Find where the given text appears and provide that cell's center as (X, Y) coordinate. 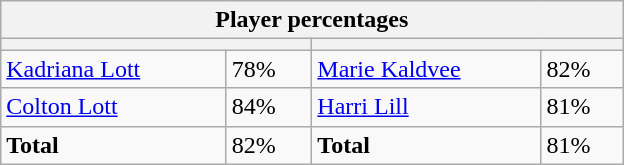
78% (269, 69)
84% (269, 107)
Player percentages (312, 20)
Marie Kaldvee (426, 69)
Kadriana Lott (114, 69)
Colton Lott (114, 107)
Harri Lill (426, 107)
